Return [x, y] of the center of cell containing provided text 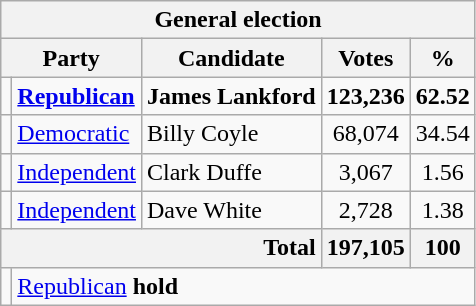
1.56 [442, 172]
3,067 [366, 172]
General election [238, 20]
Dave White [231, 210]
Republican hold [244, 286]
Votes [366, 58]
Republican [77, 96]
Billy Coyle [231, 134]
34.54 [442, 134]
100 [442, 248]
Clark Duffe [231, 172]
2,728 [366, 210]
123,236 [366, 96]
Total [161, 248]
Candidate [231, 58]
% [442, 58]
James Lankford [231, 96]
Party [72, 58]
1.38 [442, 210]
62.52 [442, 96]
68,074 [366, 134]
Democratic [77, 134]
197,105 [366, 248]
